Locate the cell with the specified text and output its (X, Y) center coordinate. 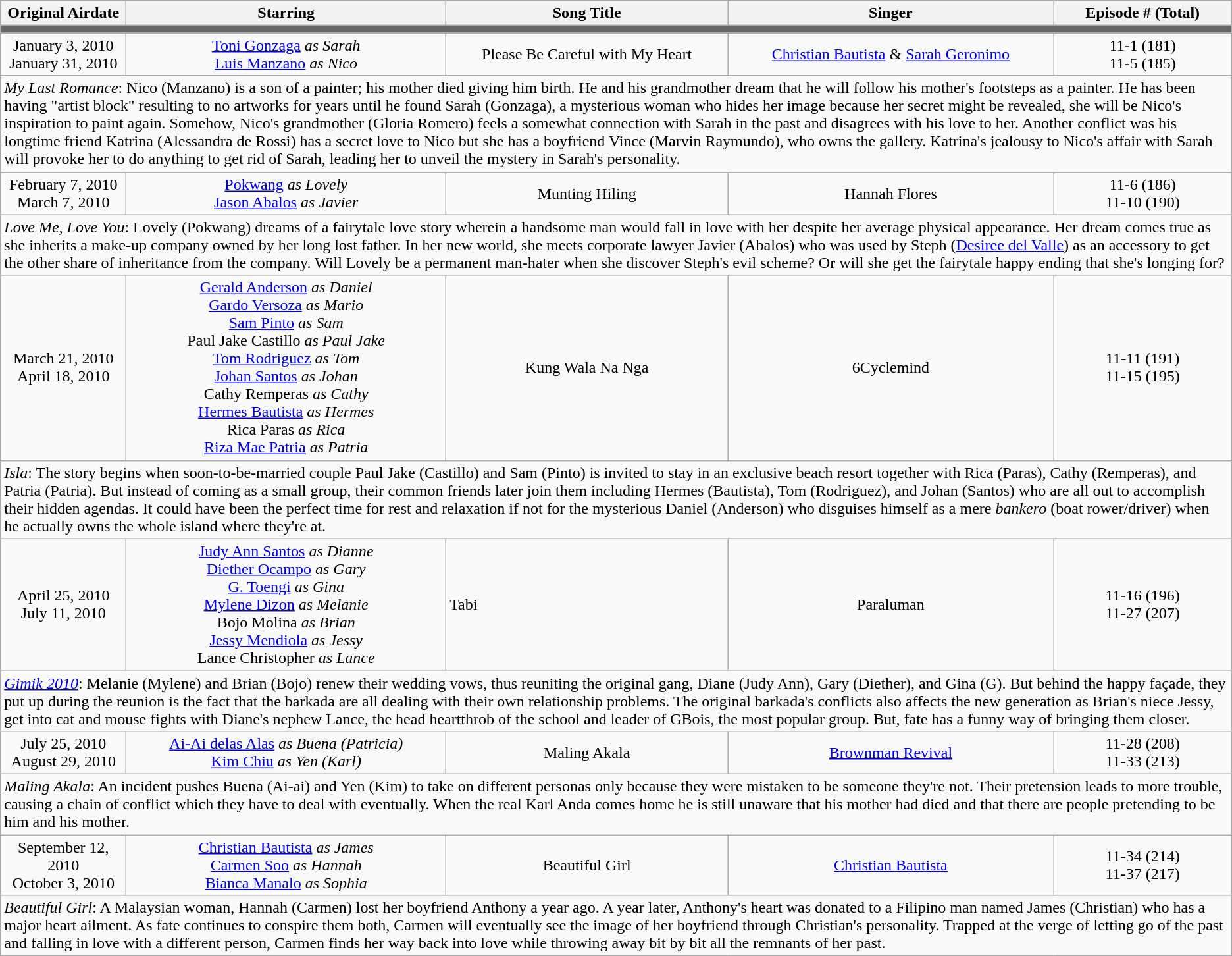
Brownman Revival (891, 752)
March 21, 2010 April 18, 2010 (63, 367)
February 7, 2010 March 7, 2010 (63, 194)
Beautiful Girl (587, 865)
11-11 (191) 11-15 (195) (1142, 367)
Pokwang as Lovely Jason Abalos as Javier (286, 194)
Singer (891, 13)
11-34 (214) 11-37 (217) (1142, 865)
Starring (286, 13)
Munting Hiling (587, 194)
11-6 (186) 11-10 (190) (1142, 194)
July 25, 2010 August 29, 2010 (63, 752)
Tabi (587, 604)
Episode # (Total) (1142, 13)
11-1 (181) 11-5 (185) (1142, 54)
January 3, 2010 January 31, 2010 (63, 54)
Original Airdate (63, 13)
Ai-Ai delas Alas as Buena (Patricia) Kim Chiu as Yen (Karl) (286, 752)
Kung Wala Na Nga (587, 367)
September 12, 2010 October 3, 2010 (63, 865)
11-16 (196) 11-27 (207) (1142, 604)
Christian Bautista as James Carmen Soo as Hannah Bianca Manalo as Sophia (286, 865)
Song Title (587, 13)
April 25, 2010 July 11, 2010 (63, 604)
11-28 (208) 11-33 (213) (1142, 752)
Paraluman (891, 604)
Christian Bautista & Sarah Geronimo (891, 54)
Toni Gonzaga as Sarah Luis Manzano as Nico (286, 54)
Maling Akala (587, 752)
Please Be Careful with My Heart (587, 54)
Christian Bautista (891, 865)
6Cyclemind (891, 367)
Hannah Flores (891, 194)
